Extract the (X, Y) coordinate from the center of the cell holding the provided text.  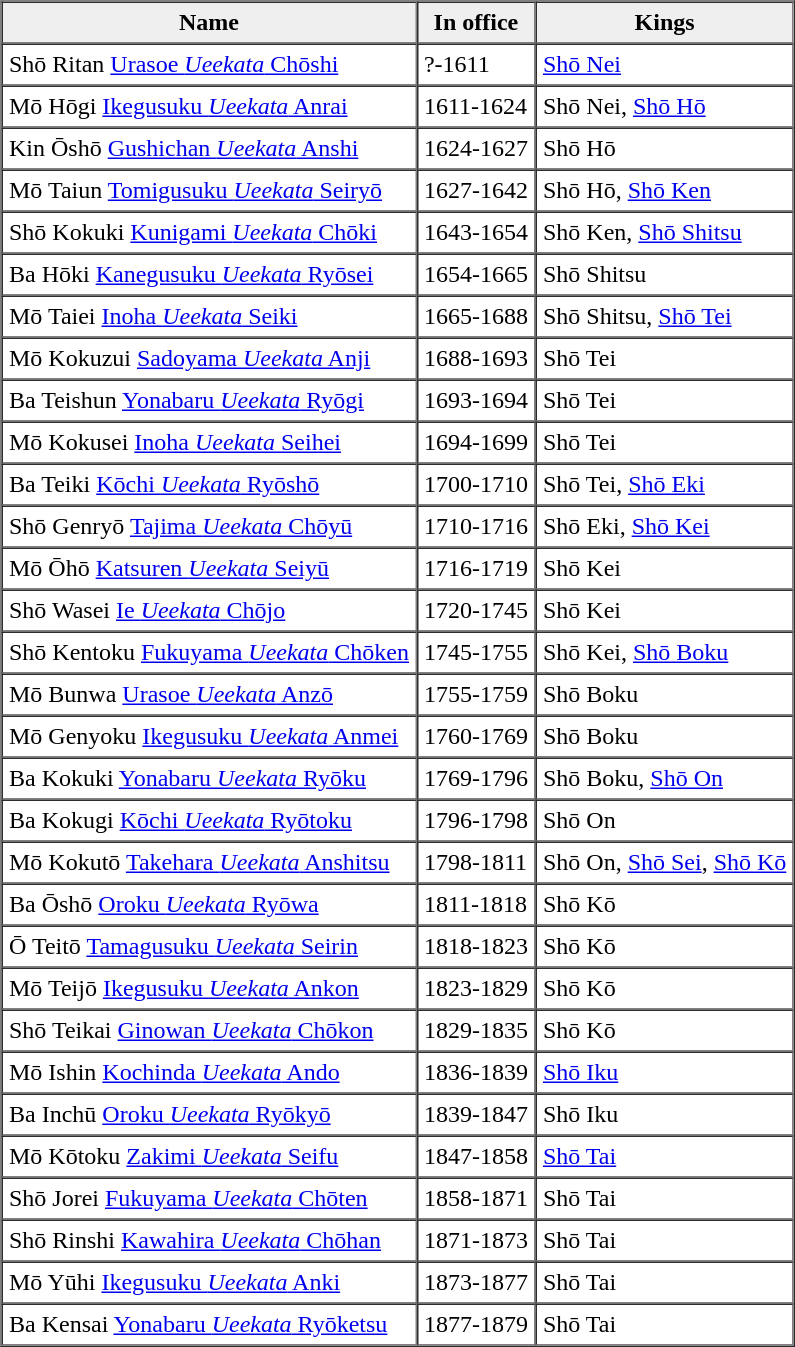
Ba Kensai Yonabaru Ueekata Ryōketsu (210, 1325)
Shō Shitsu (664, 275)
1688-1693 (476, 359)
Shō Genryō Tajima Ueekata Chōyū (210, 527)
Ba Hōki Kanegusuku Ueekata Ryōsei (210, 275)
1627-1642 (476, 191)
Ba Teishun Yonabaru Ueekata Ryōgi (210, 401)
Shō Hō (664, 149)
1745-1755 (476, 653)
In office (476, 23)
Ō Teitō Tamagusuku Ueekata Seirin (210, 947)
Mō Teijō Ikegusuku Ueekata Ankon (210, 989)
1818-1823 (476, 947)
Shō On (664, 821)
Shō Nei (664, 65)
1796-1798 (476, 821)
1654-1665 (476, 275)
Shō Hō, Shō Ken (664, 191)
1823-1829 (476, 989)
1877-1879 (476, 1325)
1665-1688 (476, 317)
1811-1818 (476, 905)
Ba Kokugi Kōchi Ueekata Ryōtoku (210, 821)
Ba Teiki Kōchi Ueekata Ryōshō (210, 485)
1716-1719 (476, 569)
Kin Ōshō Gushichan Ueekata Anshi (210, 149)
1710-1716 (476, 527)
Shō Ken, Shō Shitsu (664, 233)
1611-1624 (476, 107)
Shō Kokuki Kunigami Ueekata Chōki (210, 233)
1847-1858 (476, 1157)
Shō Teikai Ginowan Ueekata Chōkon (210, 1031)
Ba Kokuki Yonabaru Ueekata Ryōku (210, 779)
Shō Tei, Shō Eki (664, 485)
Mō Ishin Kochinda Ueekata Ando (210, 1073)
Mō Kōtoku Zakimi Ueekata Seifu (210, 1157)
1873-1877 (476, 1283)
Shō On, Shō Sei, Shō Kō (664, 863)
1700-1710 (476, 485)
1643-1654 (476, 233)
Mō Kokusei Inoha Ueekata Seihei (210, 443)
Kings (664, 23)
1836-1839 (476, 1073)
1694-1699 (476, 443)
Shō Wasei Ie Ueekata Chōjo (210, 611)
Shō Shitsu, Shō Tei (664, 317)
Mō Taiun Tomigusuku Ueekata Seiryō (210, 191)
1871-1873 (476, 1241)
1858-1871 (476, 1199)
?-1611 (476, 65)
Shō Boku, Shō On (664, 779)
Mō Bunwa Urasoe Ueekata Anzō (210, 695)
Ba Ōshō Oroku Ueekata Ryōwa (210, 905)
Mō Kokutō Takehara Ueekata Anshitsu (210, 863)
Ba Inchū Oroku Ueekata Ryōkyō (210, 1115)
Shō Kentoku Fukuyama Ueekata Chōken (210, 653)
1693-1694 (476, 401)
Mō Yūhi Ikegusuku Ueekata Anki (210, 1283)
1720-1745 (476, 611)
Name (210, 23)
1624-1627 (476, 149)
Shō Kei, Shō Boku (664, 653)
Mō Taiei Inoha Ueekata Seiki (210, 317)
Mō Ōhō Katsuren Ueekata Seiyū (210, 569)
1760-1769 (476, 737)
Shō Eki, Shō Kei (664, 527)
Shō Nei, Shō Hō (664, 107)
1769-1796 (476, 779)
Mō Kokuzui Sadoyama Ueekata Anji (210, 359)
1755-1759 (476, 695)
1798-1811 (476, 863)
Mō Genyoku Ikegusuku Ueekata Anmei (210, 737)
Mō Hōgi Ikegusuku Ueekata Anrai (210, 107)
Shō Ritan Urasoe Ueekata Chōshi (210, 65)
1839-1847 (476, 1115)
1829-1835 (476, 1031)
Shō Rinshi Kawahira Ueekata Chōhan (210, 1241)
Shō Jorei Fukuyama Ueekata Chōten (210, 1199)
